Locate the cell with the specified text and output its [X, Y] center coordinate. 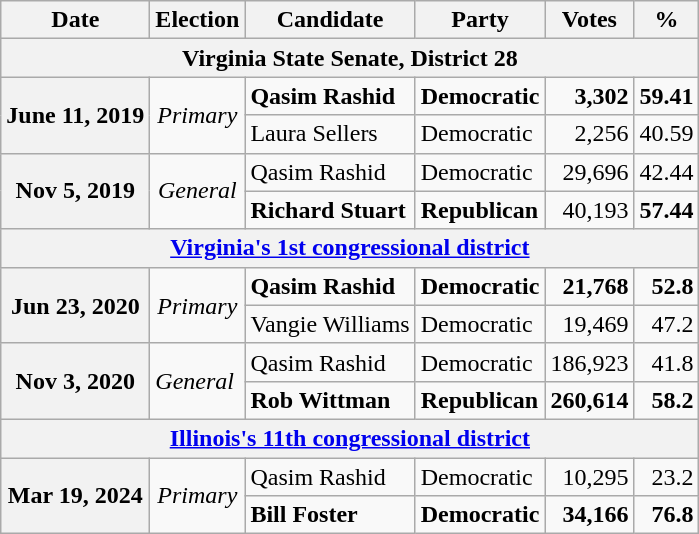
76.8 [666, 515]
40.59 [666, 134]
23.2 [666, 477]
% [666, 20]
2,256 [590, 134]
Rob Wittman [330, 400]
June 11, 2019 [76, 115]
Mar 19, 2024 [76, 496]
Bill Foster [330, 515]
29,696 [590, 172]
47.2 [666, 324]
Laura Sellers [330, 134]
Virginia's 1st congressional district [350, 248]
Illinois's 11th congressional district [350, 438]
57.44 [666, 210]
Virginia State Senate, District 28 [350, 58]
58.2 [666, 400]
59.41 [666, 96]
3,302 [590, 96]
19,469 [590, 324]
Nov 3, 2020 [76, 381]
21,768 [590, 286]
52.8 [666, 286]
Date [76, 20]
Candidate [330, 20]
Nov 5, 2019 [76, 191]
10,295 [590, 477]
Jun 23, 2020 [76, 305]
40,193 [590, 210]
186,923 [590, 362]
Election [198, 20]
41.8 [666, 362]
Vangie Williams [330, 324]
Votes [590, 20]
260,614 [590, 400]
42.44 [666, 172]
Party [480, 20]
Richard Stuart [330, 210]
34,166 [590, 515]
